Search for the cell housing the specified text and yield its [X, Y] center coordinate. 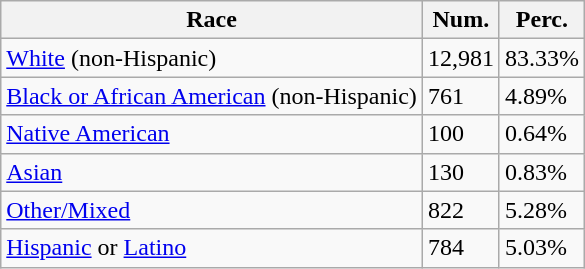
Black or African American (non-Hispanic) [212, 96]
130 [460, 172]
822 [460, 210]
Perc. [542, 20]
12,981 [460, 58]
5.03% [542, 248]
83.33% [542, 58]
Asian [212, 172]
Other/Mixed [212, 210]
4.89% [542, 96]
White (non-Hispanic) [212, 58]
100 [460, 134]
761 [460, 96]
Hispanic or Latino [212, 248]
784 [460, 248]
Num. [460, 20]
Native American [212, 134]
Race [212, 20]
0.83% [542, 172]
0.64% [542, 134]
5.28% [542, 210]
